From the cell containing the given text, extract its center point as [x, y] coordinate. 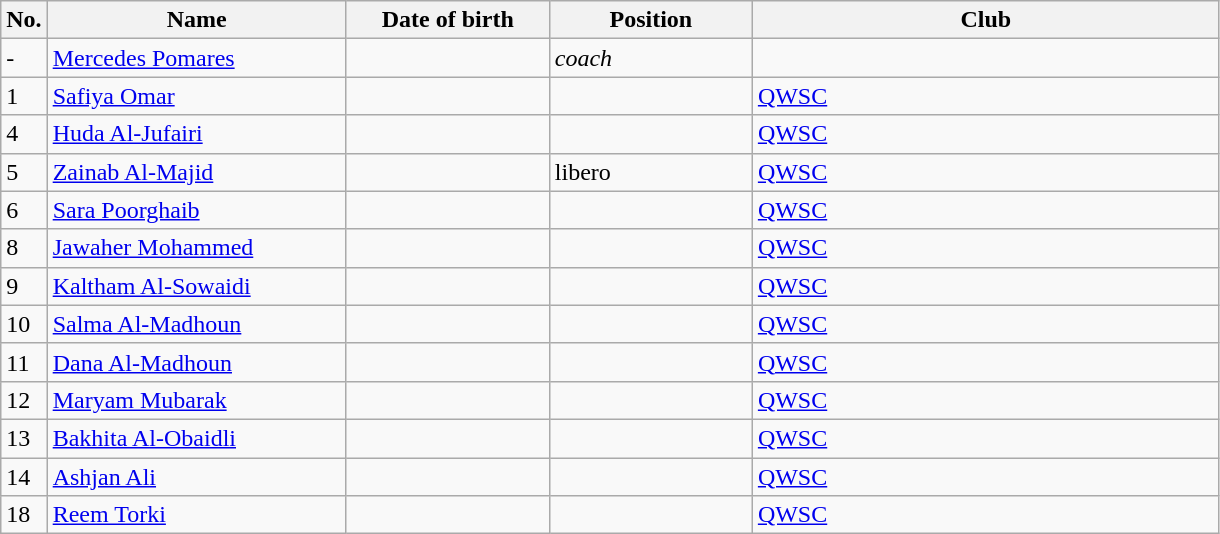
Bakhita Al-Obaidli [196, 438]
4 [24, 134]
Dana Al-Madhoun [196, 362]
8 [24, 248]
14 [24, 477]
13 [24, 438]
Date of birth [448, 20]
Huda Al-Jufairi [196, 134]
Safiya Omar [196, 96]
libero [650, 172]
Reem Torki [196, 515]
coach [650, 58]
Position [650, 20]
1 [24, 96]
Ashjan Ali [196, 477]
6 [24, 210]
Name [196, 20]
18 [24, 515]
11 [24, 362]
- [24, 58]
Salma Al-Madhoun [196, 324]
No. [24, 20]
10 [24, 324]
5 [24, 172]
Sara Poorghaib [196, 210]
Mercedes Pomares [196, 58]
Jawaher Mohammed [196, 248]
Maryam Mubarak [196, 400]
Kaltham Al-Sowaidi [196, 286]
12 [24, 400]
9 [24, 286]
Club [986, 20]
Zainab Al-Majid [196, 172]
